Search for the cell housing the specified text and yield its (X, Y) center coordinate. 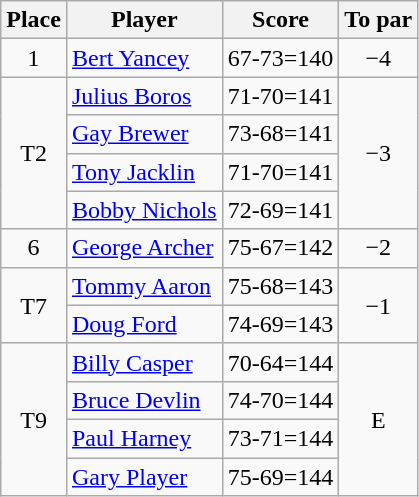
75-67=142 (280, 248)
72-69=141 (280, 210)
T9 (34, 419)
T2 (34, 153)
Bobby Nichols (144, 210)
Place (34, 20)
74-70=144 (280, 400)
Tommy Aaron (144, 286)
To par (378, 20)
Billy Casper (144, 362)
−2 (378, 248)
George Archer (144, 248)
Doug Ford (144, 324)
Tony Jacklin (144, 172)
73-71=144 (280, 438)
Gay Brewer (144, 134)
−4 (378, 58)
74-69=143 (280, 324)
6 (34, 248)
T7 (34, 305)
−3 (378, 153)
1 (34, 58)
67-73=140 (280, 58)
Gary Player (144, 477)
70-64=144 (280, 362)
75-68=143 (280, 286)
Paul Harney (144, 438)
−1 (378, 305)
Bert Yancey (144, 58)
Bruce Devlin (144, 400)
Julius Boros (144, 96)
Score (280, 20)
Player (144, 20)
E (378, 419)
75-69=144 (280, 477)
73-68=141 (280, 134)
